Scan for the cell matching the given text and deliver its (x, y) coordinate at center. 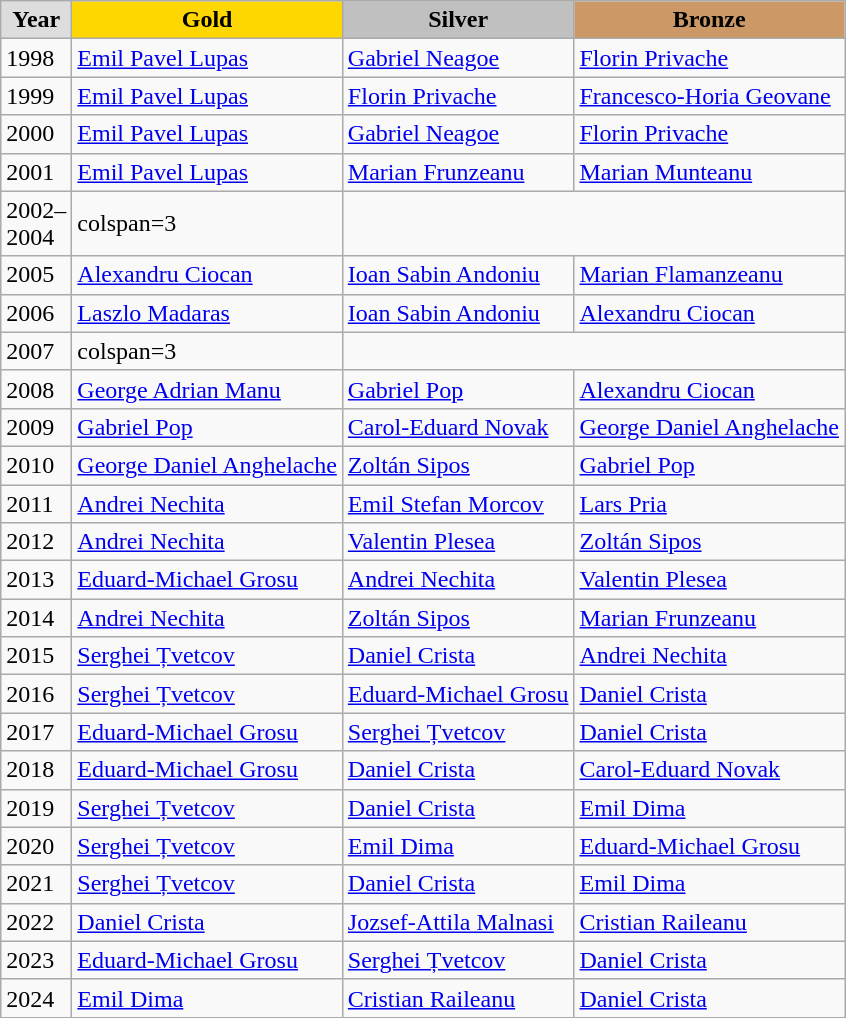
Emil Stefan Morcov (458, 503)
2000 (36, 134)
2015 (36, 656)
George Adrian Manu (208, 389)
2007 (36, 351)
2001 (36, 172)
1998 (36, 58)
2021 (36, 884)
Gold (208, 20)
Year (36, 20)
2016 (36, 694)
2024 (36, 998)
2022 (36, 922)
Marian Flamanzeanu (710, 275)
2017 (36, 732)
Bronze (710, 20)
Francesco-Horia Geovane (710, 96)
2009 (36, 427)
2008 (36, 389)
2002–2004 (36, 224)
Marian Munteanu (710, 172)
2005 (36, 275)
2014 (36, 618)
2013 (36, 580)
2023 (36, 960)
2006 (36, 313)
2019 (36, 808)
2018 (36, 770)
Laszlo Madaras (208, 313)
Silver (458, 20)
2020 (36, 846)
Lars Pria (710, 503)
Jozsef-Attila Malnasi (458, 922)
2011 (36, 503)
2010 (36, 465)
2012 (36, 542)
1999 (36, 96)
